Determine the [X, Y] coordinate at the center of the cell enclosing the given text.  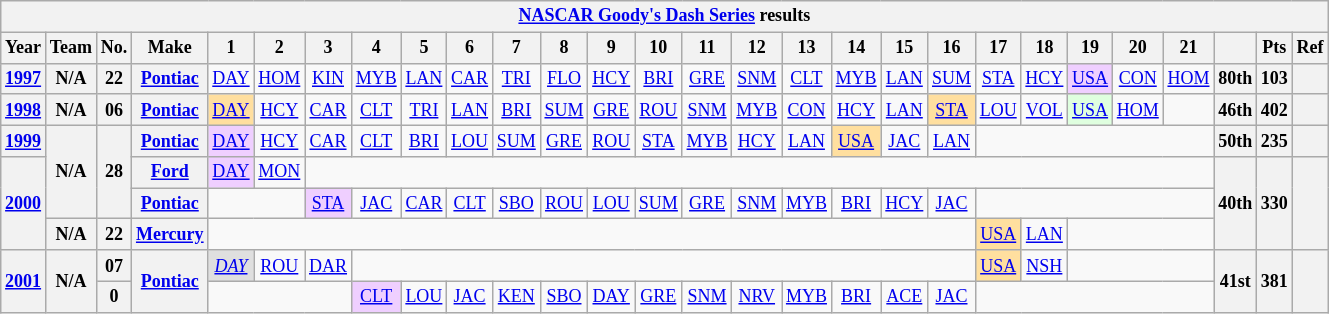
46th [1236, 110]
KEN [516, 296]
2000 [24, 204]
40th [1236, 204]
19 [1090, 48]
41st [1236, 281]
Make [170, 48]
3 [328, 48]
2 [280, 48]
1999 [24, 140]
5 [424, 48]
Pts [1274, 48]
NRV [757, 296]
16 [952, 48]
17 [998, 48]
18 [1044, 48]
80th [1236, 78]
0 [114, 296]
381 [1274, 281]
14 [856, 48]
1998 [24, 110]
4 [376, 48]
20 [1138, 48]
330 [1274, 204]
21 [1188, 48]
Team [70, 48]
NASCAR Goody's Dash Series results [664, 16]
402 [1274, 110]
1997 [24, 78]
235 [1274, 140]
11 [707, 48]
2001 [24, 281]
No. [114, 48]
06 [114, 110]
103 [1274, 78]
FLO [564, 78]
Year [24, 48]
VOL [1044, 110]
15 [904, 48]
KIN [328, 78]
Mercury [170, 234]
DAR [328, 266]
10 [659, 48]
28 [114, 172]
7 [516, 48]
12 [757, 48]
13 [807, 48]
6 [470, 48]
1 [231, 48]
50th [1236, 140]
ACE [904, 296]
Ford [170, 172]
NSH [1044, 266]
07 [114, 266]
8 [564, 48]
9 [612, 48]
MON [280, 172]
Ref [1310, 48]
